Find where the given text appears and provide that cell's center as (x, y) coordinate. 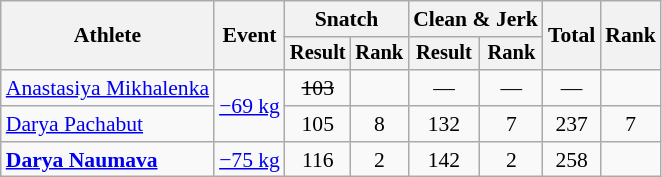
Event (250, 36)
105 (318, 124)
237 (572, 124)
8 (380, 124)
Athlete (108, 36)
Snatch (346, 19)
103 (318, 88)
132 (444, 124)
−69 kg (250, 106)
Anastasiya Mikhalenka (108, 88)
Darya Pachabut (108, 124)
Total (572, 36)
Clean & Jerk (476, 19)
